Provide the [X, Y] coordinate of the cell's center where the given text is located.  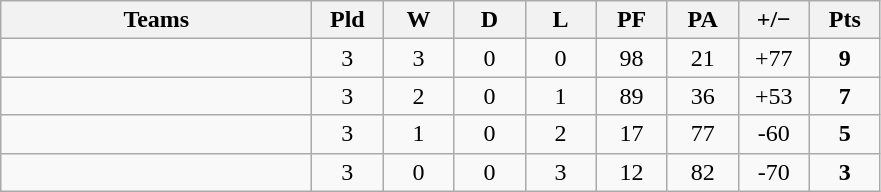
PA [702, 20]
98 [632, 58]
Teams [156, 20]
+53 [774, 96]
5 [844, 134]
+/− [774, 20]
D [490, 20]
L [560, 20]
89 [632, 96]
9 [844, 58]
17 [632, 134]
7 [844, 96]
82 [702, 172]
77 [702, 134]
36 [702, 96]
12 [632, 172]
W [418, 20]
Pld [348, 20]
21 [702, 58]
-70 [774, 172]
Pts [844, 20]
-60 [774, 134]
+77 [774, 58]
PF [632, 20]
